Identify which cell holds the provided text, then report its (X, Y) central coordinate. 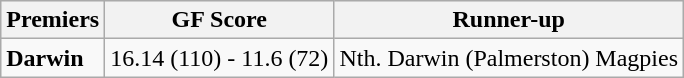
Runner-up (509, 20)
GF Score (220, 20)
Darwin (53, 58)
Nth. Darwin (Palmerston) Magpies (509, 58)
16.14 (110) - 11.6 (72) (220, 58)
Premiers (53, 20)
